Provide the [X, Y] coordinate of the cell's center where the given text is located.  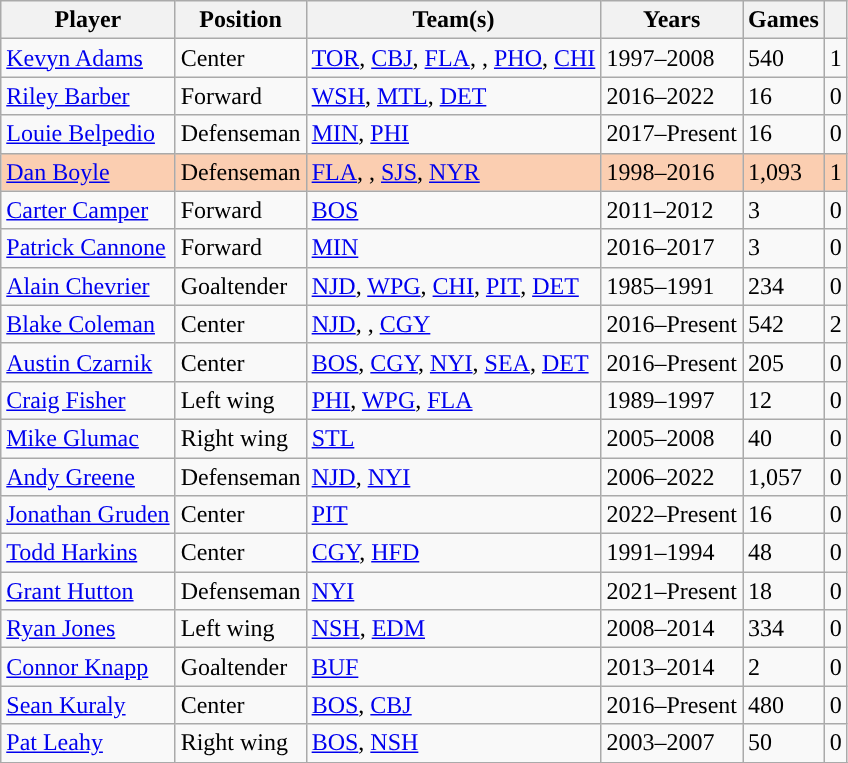
2021–Present [672, 591]
BUF [454, 667]
542 [784, 324]
Mike Glumac [88, 438]
Louie Belpedio [88, 134]
Alain Chevrier [88, 286]
Carter Camper [88, 210]
12 [784, 400]
2011–2012 [672, 210]
Riley Barber [88, 96]
BOS [454, 210]
Kevyn Adams [88, 58]
WSH, MTL, DET [454, 96]
2006–2022 [672, 477]
BOS, CGY, NYI, SEA, DET [454, 362]
1,057 [784, 477]
2013–2014 [672, 667]
Ryan Jones [88, 629]
NJD, WPG, CHI, PIT, DET [454, 286]
Team(s) [454, 20]
48 [784, 553]
2017–Present [672, 134]
50 [784, 743]
NJD, , CGY [454, 324]
Dan Boyle [88, 172]
Connor Knapp [88, 667]
Jonathan Gruden [88, 515]
2016–2017 [672, 248]
NJD, NYI [454, 477]
BOS, NSH [454, 743]
Player [88, 20]
Patrick Cannone [88, 248]
Sean Kuraly [88, 705]
BOS, CBJ [454, 705]
FLA, , SJS, NYR [454, 172]
480 [784, 705]
Craig Fisher [88, 400]
TOR, CBJ, FLA, , PHO, CHI [454, 58]
2016–2022 [672, 96]
1989–1997 [672, 400]
Pat Leahy [88, 743]
1985–1991 [672, 286]
NYI [454, 591]
40 [784, 438]
Blake Coleman [88, 324]
1991–1994 [672, 553]
Grant Hutton [88, 591]
MIN, PHI [454, 134]
NSH, EDM [454, 629]
Years [672, 20]
Todd Harkins [88, 553]
MIN [454, 248]
1,093 [784, 172]
234 [784, 286]
1997–2008 [672, 58]
Austin Czarnik [88, 362]
STL [454, 438]
PHI, WPG, FLA [454, 400]
Andy Greene [88, 477]
2022–Present [672, 515]
Position [240, 20]
18 [784, 591]
205 [784, 362]
PIT [454, 515]
2008–2014 [672, 629]
Games [784, 20]
2003–2007 [672, 743]
1998–2016 [672, 172]
334 [784, 629]
2005–2008 [672, 438]
540 [784, 58]
CGY, HFD [454, 553]
